Identify which cell holds the provided text, then report its [x, y] central coordinate. 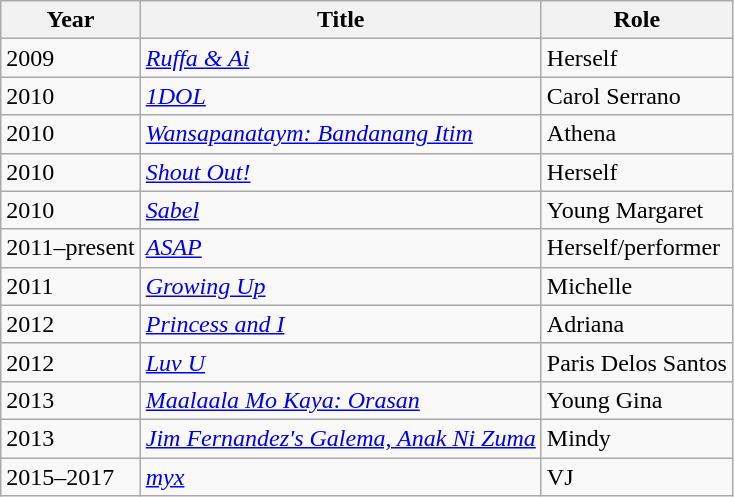
Growing Up [340, 286]
Herself/performer [636, 248]
Athena [636, 134]
Young Margaret [636, 210]
Wansapanataym: Bandanang Itim [340, 134]
Jim Fernandez's Galema, Anak Ni Zuma [340, 438]
Princess and I [340, 324]
Carol Serrano [636, 96]
1DOL [340, 96]
Paris Delos Santos [636, 362]
Sabel [340, 210]
Title [340, 20]
2011 [70, 286]
Ruffa & Ai [340, 58]
2015–2017 [70, 477]
2009 [70, 58]
Mindy [636, 438]
VJ [636, 477]
Young Gina [636, 400]
2011–present [70, 248]
Role [636, 20]
Year [70, 20]
ASAP [340, 248]
Shout Out! [340, 172]
Michelle [636, 286]
Adriana [636, 324]
Luv U [340, 362]
Maalaala Mo Kaya: Orasan [340, 400]
myx [340, 477]
